Find where the given text appears and provide that cell's center as [X, Y] coordinate. 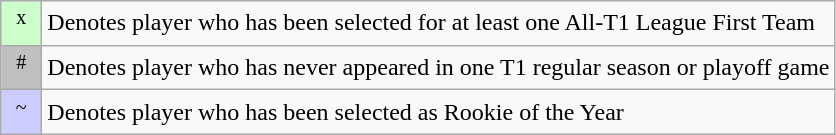
# [22, 68]
x [22, 24]
Denotes player who has been selected for at least one All-T1 League First Team [438, 24]
~ [22, 112]
Denotes player who has never appeared in one T1 regular season or playoff game [438, 68]
Denotes player who has been selected as Rookie of the Year [438, 112]
